Pinpoint the cell where the given text exists, returning its (x, y) midpoint coordinate. 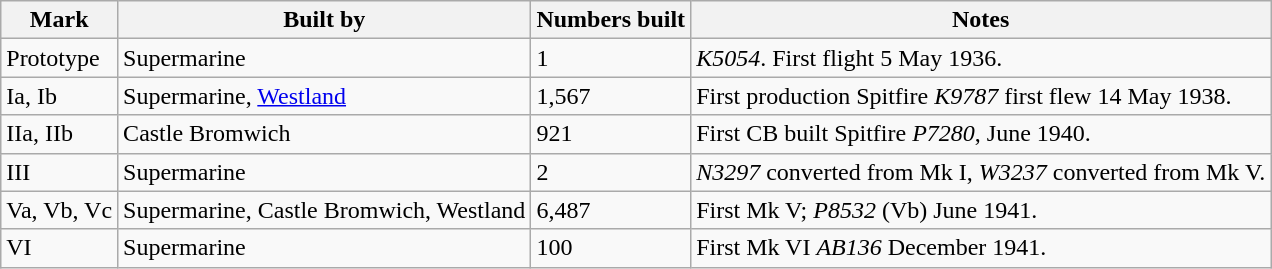
Mark (60, 20)
First Mk V; P8532 (Vb) June 1941. (981, 210)
6,487 (611, 210)
Va, Vb, Vc (60, 210)
VI (60, 248)
Numbers built (611, 20)
Notes (981, 20)
921 (611, 134)
Prototype (60, 58)
First CB built Spitfire P7280, June 1940. (981, 134)
1,567 (611, 96)
First production Spitfire K9787 first flew 14 May 1938. (981, 96)
Built by (324, 20)
1 (611, 58)
K5054. First flight 5 May 1936. (981, 58)
100 (611, 248)
III (60, 172)
Supermarine, Westland (324, 96)
Ia, Ib (60, 96)
IIa, IIb (60, 134)
Castle Bromwich (324, 134)
N3297 converted from Mk I, W3237 converted from Mk V. (981, 172)
2 (611, 172)
Supermarine, Castle Bromwich, Westland (324, 210)
First Mk VI AB136 December 1941. (981, 248)
